Return (X, Y) of the center of cell containing provided text 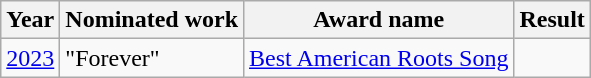
Nominated work (152, 20)
Year (30, 20)
"Forever" (152, 58)
Best American Roots Song (379, 58)
Award name (379, 20)
2023 (30, 58)
Result (552, 20)
